Determine the [X, Y] coordinate at the center of the cell enclosing the given text.  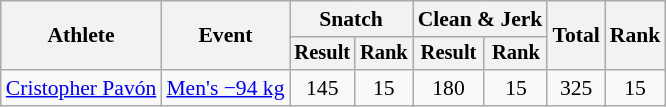
Event [225, 36]
Athlete [82, 36]
180 [449, 88]
145 [323, 88]
Snatch [352, 19]
Men's −94 kg [225, 88]
Total [576, 36]
Clean & Jerk [480, 19]
Cristopher Pavón [82, 88]
325 [576, 88]
